Detect which cell encompasses the target text, then output its (x, y) center coordinate. 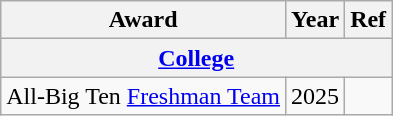
All-Big Ten Freshman Team (144, 96)
Year (316, 20)
Ref (368, 20)
College (196, 58)
Award (144, 20)
2025 (316, 96)
